For the text-containing cell, return its midpoint in [x, y] coordinate format. 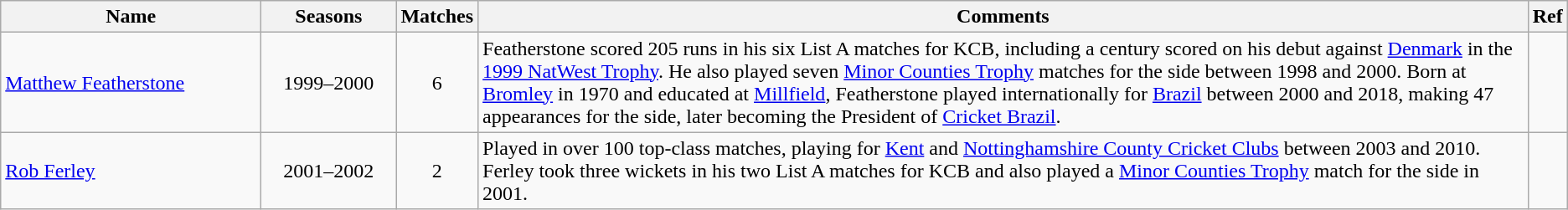
Seasons [328, 17]
Rob Ferley [131, 171]
2001–2002 [328, 171]
2 [437, 171]
Ref [1548, 17]
6 [437, 82]
Matthew Featherstone [131, 82]
1999–2000 [328, 82]
Name [131, 17]
Comments [1003, 17]
Matches [437, 17]
